For the text-containing cell, return its midpoint in [x, y] coordinate format. 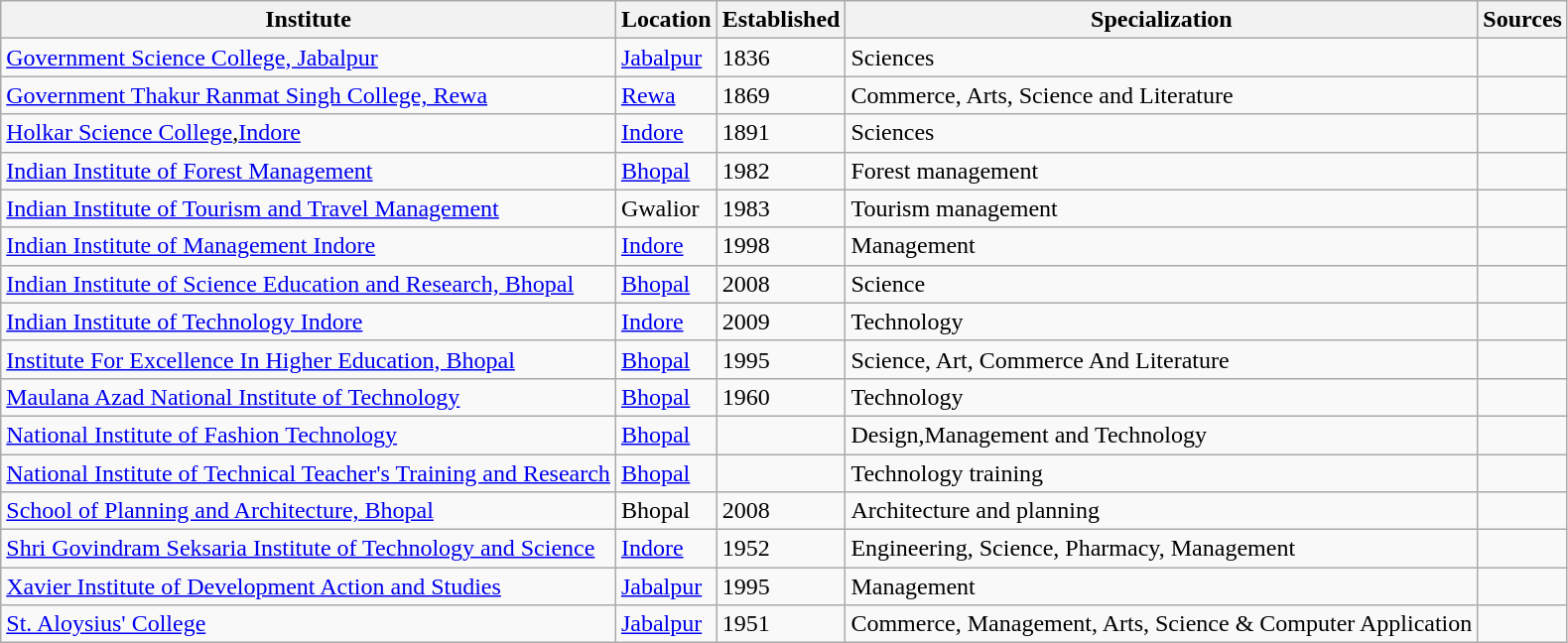
Holkar Science College,Indore [309, 133]
1952 [781, 549]
1836 [781, 58]
Institute For Excellence In Higher Education, Bhopal [309, 359]
National Institute of Technical Teacher's Training and Research [309, 473]
1998 [781, 246]
Government Science College, Jabalpur [309, 58]
Commerce, Arts, Science and Literature [1161, 95]
Sources [1522, 20]
Commerce, Management, Arts, Science & Computer Application [1161, 624]
Design,Management and Technology [1161, 435]
Indian Institute of Forest Management [309, 171]
1982 [781, 171]
Forest management [1161, 171]
Maulana Azad National Institute of Technology [309, 397]
Science, Art, Commerce And Literature [1161, 359]
1960 [781, 397]
Tourism management [1161, 208]
Indian Institute of Tourism and Travel Management [309, 208]
Specialization [1161, 20]
1891 [781, 133]
Location [666, 20]
School of Planning and Architecture, Bhopal [309, 511]
Government Thakur Ranmat Singh College, Rewa [309, 95]
Gwalior [666, 208]
Xavier Institute of Development Action and Studies [309, 586]
1869 [781, 95]
Architecture and planning [1161, 511]
Engineering, Science, Pharmacy, Management [1161, 549]
1983 [781, 208]
Rewa [666, 95]
Shri Govindram Seksaria Institute of Technology and Science [309, 549]
St. Aloysius' College [309, 624]
Technology training [1161, 473]
Institute [309, 20]
Science [1161, 284]
Indian Institute of Technology Indore [309, 321]
Established [781, 20]
2009 [781, 321]
National Institute of Fashion Technology [309, 435]
Indian Institute of Science Education and Research, Bhopal [309, 284]
1951 [781, 624]
Indian Institute of Management Indore [309, 246]
